Find where the given text appears and provide that cell's center as (X, Y) coordinate. 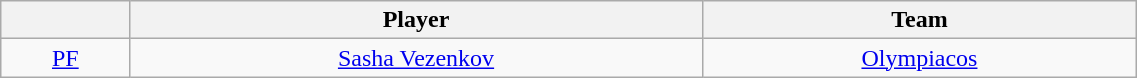
Sasha Vezenkov (416, 58)
Team (920, 20)
Player (416, 20)
Olympiacos (920, 58)
PF (66, 58)
